Locate the cell with the specified text and output its (X, Y) center coordinate. 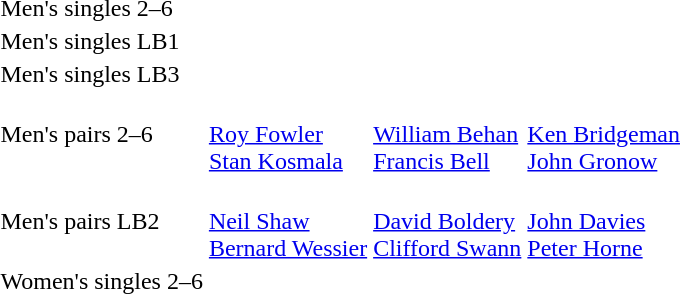
William Behan Francis Bell (448, 134)
Roy Fowler Stan Kosmala (288, 134)
Neil Shaw Bernard Wessier (288, 221)
David Boldery Clifford Swann (448, 221)
